Return (X, Y) of the center of cell containing provided text 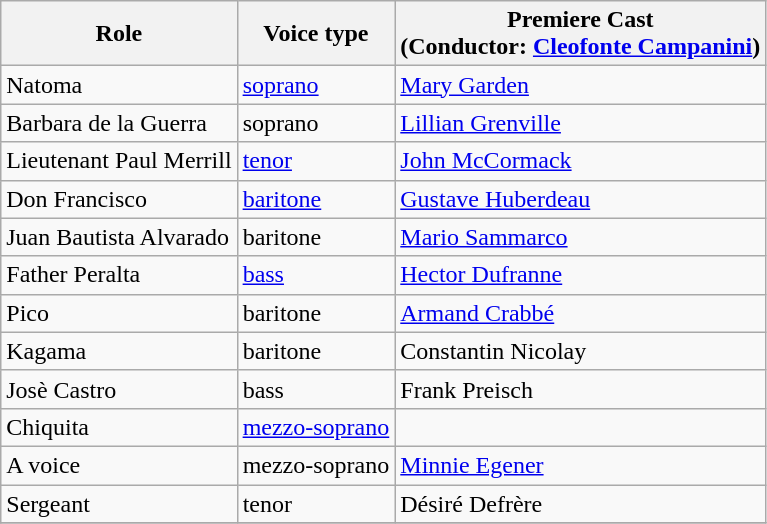
Gustave Huberdeau (580, 199)
Juan Bautista Alvarado (119, 237)
Hector Dufranne (580, 275)
Constantin Nicolay (580, 351)
Premiere Cast(Conductor: Cleofonte Campanini) (580, 34)
A voice (119, 465)
Father Peralta (119, 275)
Minnie Egener (580, 465)
Kagama (119, 351)
Natoma (119, 85)
Armand Crabbé (580, 313)
Sergeant (119, 503)
Josè Castro (119, 389)
Mario Sammarco (580, 237)
Role (119, 34)
John McCormack (580, 161)
Pico (119, 313)
Barbara de la Guerra (119, 123)
Chiquita (119, 427)
Don Francisco (119, 199)
Voice type (316, 34)
Lieutenant Paul Merrill (119, 161)
Mary Garden (580, 85)
Lillian Grenville (580, 123)
Désiré Defrère (580, 503)
Frank Preisch (580, 389)
